Identify which cell holds the provided text, then report its [x, y] central coordinate. 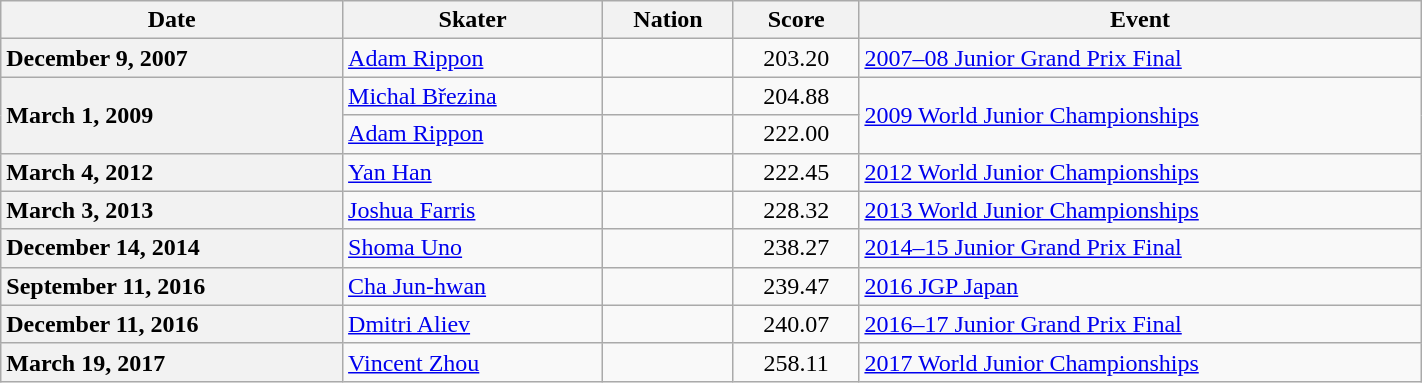
2017 World Junior Championships [1140, 362]
2014–15 Junior Grand Prix Final [1140, 248]
Joshua Farris [473, 210]
239.47 [796, 286]
March 19, 2017 [172, 362]
258.11 [796, 362]
222.45 [796, 172]
2012 World Junior Championships [1140, 172]
December 14, 2014 [172, 248]
Skater [473, 20]
Vincent Zhou [473, 362]
204.88 [796, 96]
2007–08 Junior Grand Prix Final [1140, 58]
March 4, 2012 [172, 172]
2016–17 Junior Grand Prix Final [1140, 324]
Shoma Uno [473, 248]
228.32 [796, 210]
Event [1140, 20]
Michal Březina [473, 96]
Score [796, 20]
Dmitri Aliev [473, 324]
Nation [668, 20]
March 3, 2013 [172, 210]
Yan Han [473, 172]
2016 JGP Japan [1140, 286]
Cha Jun-hwan [473, 286]
March 1, 2009 [172, 115]
December 9, 2007 [172, 58]
240.07 [796, 324]
203.20 [796, 58]
September 11, 2016 [172, 286]
2009 World Junior Championships [1140, 115]
222.00 [796, 134]
December 11, 2016 [172, 324]
238.27 [796, 248]
Date [172, 20]
2013 World Junior Championships [1140, 210]
